For the text-containing cell, return its midpoint in (x, y) coordinate format. 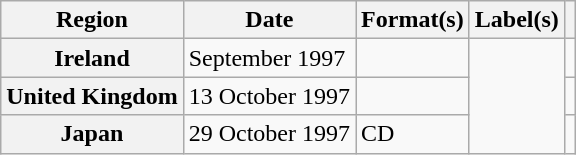
Region (92, 20)
September 1997 (269, 58)
Label(s) (516, 20)
13 October 1997 (269, 96)
Ireland (92, 58)
Japan (92, 134)
CD (413, 134)
Format(s) (413, 20)
Date (269, 20)
29 October 1997 (269, 134)
United Kingdom (92, 96)
